Search for the cell housing the specified text and yield its (x, y) center coordinate. 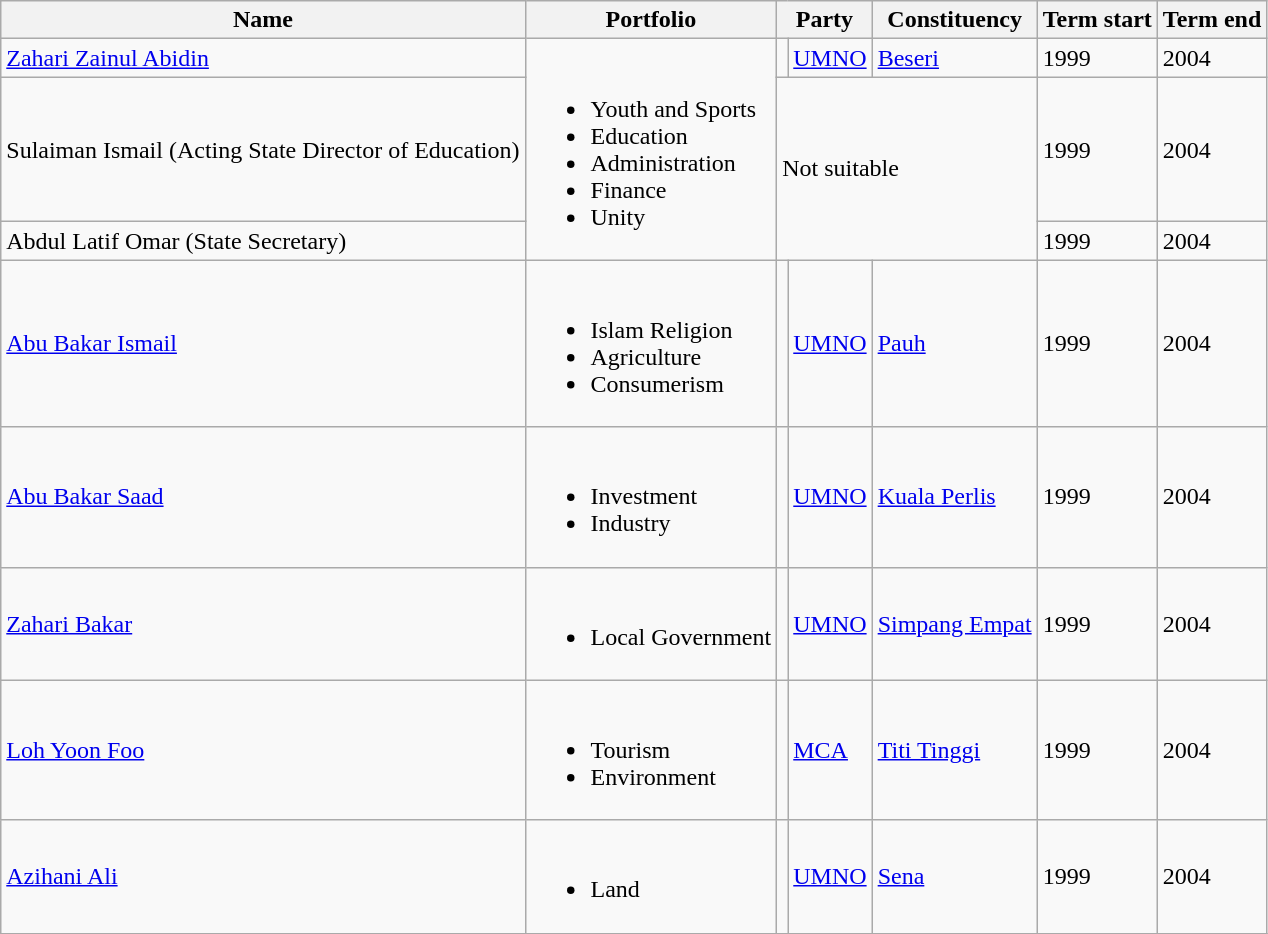
Party (824, 20)
Simpang Empat (954, 624)
Abdul Latif Omar (State Secretary) (263, 241)
Name (263, 20)
InvestmentIndustry (651, 497)
Islam ReligionAgricultureConsumerism (651, 344)
Term end (1212, 20)
Term start (1097, 20)
Portfolio (651, 20)
Zahari Zainul Abidin (263, 58)
TourismEnvironment (651, 750)
Pauh (954, 344)
Azihani Ali (263, 876)
Local Government (651, 624)
Youth and SportsEducationAdministrationFinanceUnity (651, 150)
Not suitable (908, 168)
Abu Bakar Ismail (263, 344)
Sulaiman Ismail (Acting State Director of Education) (263, 150)
Sena (954, 876)
Kuala Perlis (954, 497)
Land (651, 876)
Zahari Bakar (263, 624)
Abu Bakar Saad (263, 497)
Titi Tinggi (954, 750)
Constituency (954, 20)
MCA (830, 750)
Loh Yoon Foo (263, 750)
Beseri (954, 58)
